Identify which cell holds the provided text, then report its (X, Y) central coordinate. 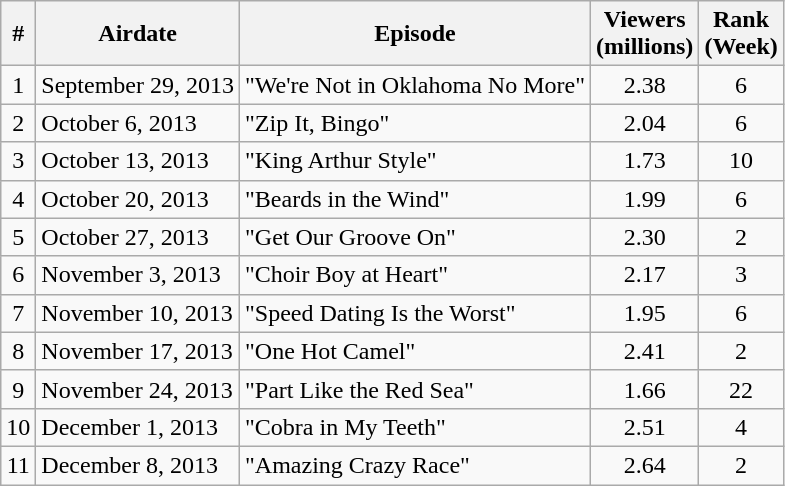
November 3, 2013 (138, 275)
8 (18, 351)
Episode (416, 34)
October 20, 2013 (138, 199)
1.66 (644, 389)
"King Arthur Style" (416, 161)
2.64 (644, 465)
1.99 (644, 199)
"Get Our Groove On" (416, 237)
"Choir Boy at Heart" (416, 275)
11 (18, 465)
1 (18, 85)
October 6, 2013 (138, 123)
2.51 (644, 427)
"Amazing Crazy Race" (416, 465)
2.30 (644, 237)
October 13, 2013 (138, 161)
"Speed Dating Is the Worst" (416, 313)
"Beards in the Wind" (416, 199)
September 29, 2013 (138, 85)
"One Hot Camel" (416, 351)
9 (18, 389)
Viewers(millions) (644, 34)
Rank(Week) (741, 34)
"We're Not in Oklahoma No More" (416, 85)
22 (741, 389)
2.04 (644, 123)
November 24, 2013 (138, 389)
1.73 (644, 161)
"Cobra in My Teeth" (416, 427)
# (18, 34)
November 10, 2013 (138, 313)
2.41 (644, 351)
7 (18, 313)
October 27, 2013 (138, 237)
Airdate (138, 34)
December 8, 2013 (138, 465)
2.17 (644, 275)
1.95 (644, 313)
2.38 (644, 85)
November 17, 2013 (138, 351)
5 (18, 237)
December 1, 2013 (138, 427)
"Zip It, Bingo" (416, 123)
"Part Like the Red Sea" (416, 389)
